Determine the (x, y) coordinate at the center of the cell enclosing the given text.  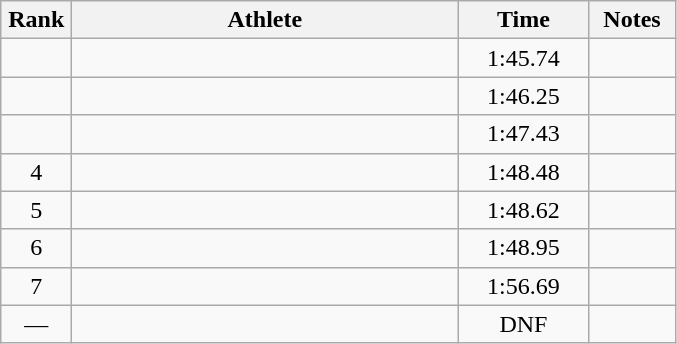
1:48.62 (524, 210)
Athlete (265, 20)
1:48.48 (524, 172)
Rank (36, 20)
DNF (524, 324)
5 (36, 210)
1:47.43 (524, 134)
4 (36, 172)
6 (36, 248)
1:46.25 (524, 96)
— (36, 324)
1:45.74 (524, 58)
1:56.69 (524, 286)
Notes (632, 20)
1:48.95 (524, 248)
7 (36, 286)
Time (524, 20)
